Locate the cell with the specified text and output its (x, y) center coordinate. 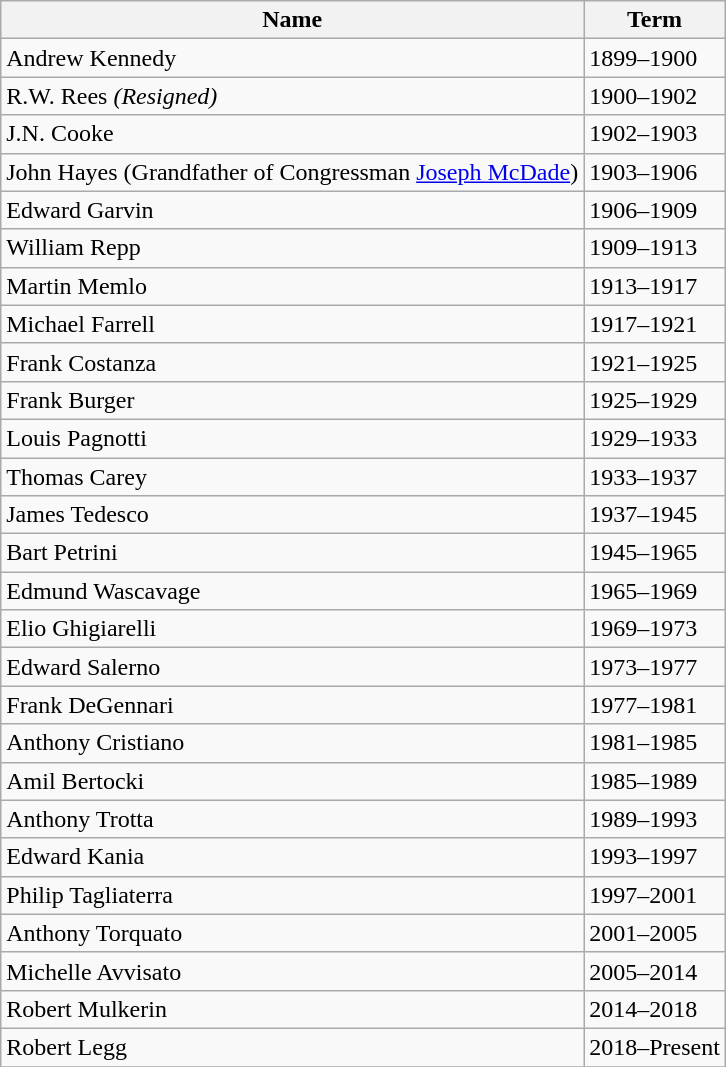
John Hayes (Grandfather of Congressman Joseph McDade) (292, 172)
1973–1977 (655, 667)
Michael Farrell (292, 324)
1921–1925 (655, 362)
Philip Tagliaterra (292, 895)
2005–2014 (655, 971)
1925–1929 (655, 400)
Term (655, 20)
1902–1903 (655, 134)
Name (292, 20)
Thomas Carey (292, 477)
1929–1933 (655, 438)
2014–2018 (655, 1009)
Andrew Kennedy (292, 58)
Anthony Trotta (292, 819)
Frank Burger (292, 400)
1969–1973 (655, 629)
1903–1906 (655, 172)
1997–2001 (655, 895)
1906–1909 (655, 210)
1981–1985 (655, 743)
1965–1969 (655, 591)
Louis Pagnotti (292, 438)
Bart Petrini (292, 553)
Robert Legg (292, 1047)
1989–1993 (655, 819)
Robert Mulkerin (292, 1009)
Frank DeGennari (292, 705)
1917–1921 (655, 324)
Edward Garvin (292, 210)
Martin Memlo (292, 286)
Michelle Avvisato (292, 971)
1933–1937 (655, 477)
1900–1902 (655, 96)
1913–1917 (655, 286)
James Tedesco (292, 515)
Elio Ghigiarelli (292, 629)
Edmund Wascavage (292, 591)
1977–1981 (655, 705)
2001–2005 (655, 933)
Amil Bertocki (292, 781)
William Repp (292, 248)
Frank Costanza (292, 362)
1909–1913 (655, 248)
Anthony Torquato (292, 933)
Edward Salerno (292, 667)
J.N. Cooke (292, 134)
1993–1997 (655, 857)
2018–Present (655, 1047)
1899–1900 (655, 58)
R.W. Rees (Resigned) (292, 96)
Edward Kania (292, 857)
1945–1965 (655, 553)
1937–1945 (655, 515)
1985–1989 (655, 781)
Anthony Cristiano (292, 743)
